From the cell containing the given text, extract its center point as (x, y) coordinate. 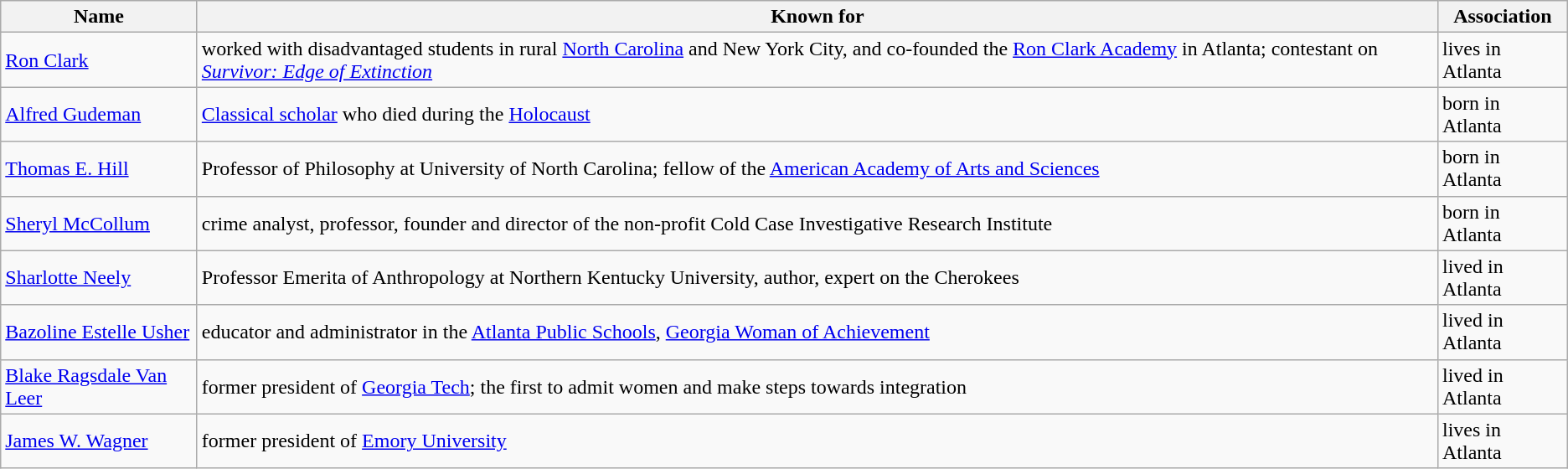
Classical scholar who died during the Holocaust (818, 114)
Name (99, 17)
Known for (818, 17)
Thomas E. Hill (99, 169)
former president of Emory University (818, 441)
Alfred Gudeman (99, 114)
educator and administrator in the Atlanta Public Schools, Georgia Woman of Achievement (818, 332)
Blake Ragsdale Van Leer (99, 387)
Ron Clark (99, 60)
James W. Wagner (99, 441)
Sheryl McCollum (99, 223)
Association (1503, 17)
Professor of Philosophy at University of North Carolina; fellow of the American Academy of Arts and Sciences (818, 169)
Sharlotte Neely (99, 278)
crime analyst, professor, founder and director of the non-profit Cold Case Investigative Research Institute (818, 223)
Bazoline Estelle Usher (99, 332)
Professor Emerita of Anthropology at Northern Kentucky University, author, expert on the Cherokees (818, 278)
former president of Georgia Tech; the first to admit women and make steps towards integration (818, 387)
